Pinpoint the cell where the given text exists, returning its (x, y) midpoint coordinate. 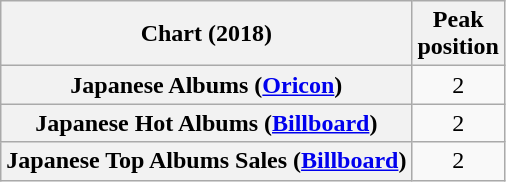
Chart (2018) (206, 34)
Peak position (458, 34)
Japanese Albums (Oricon) (206, 85)
Japanese Hot Albums (Billboard) (206, 123)
Japanese Top Albums Sales (Billboard) (206, 161)
